Locate the cell with the specified text and output its [x, y] center coordinate. 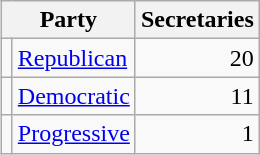
Progressive [74, 134]
Secretaries [197, 20]
Republican [74, 58]
Democratic [74, 96]
20 [197, 58]
Party [68, 20]
1 [197, 134]
11 [197, 96]
